Pinpoint the cell where the given text exists, returning its [X, Y] midpoint coordinate. 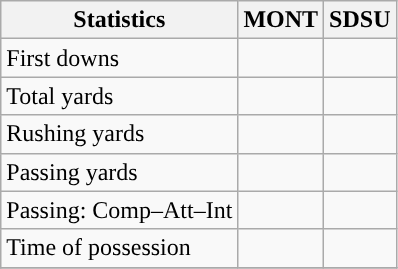
First downs [120, 58]
Passing: Comp–Att–Int [120, 210]
Time of possession [120, 248]
MONT [281, 20]
Statistics [120, 20]
SDSU [360, 20]
Total yards [120, 96]
Rushing yards [120, 134]
Passing yards [120, 172]
